Detect which cell encompasses the target text, then output its [X, Y] center coordinate. 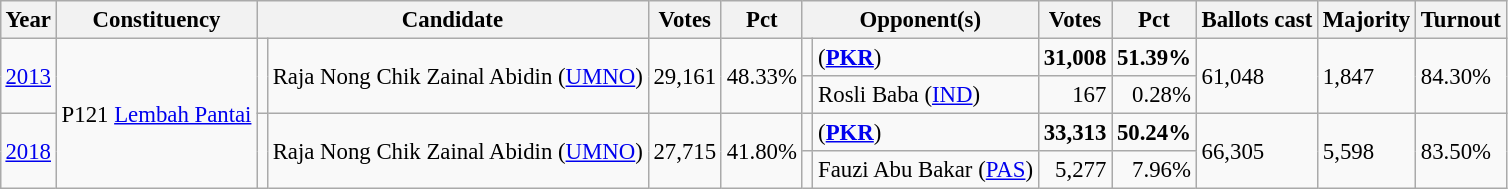
33,313 [1074, 133]
2018 [28, 152]
66,305 [1256, 152]
5,598 [1367, 152]
50.24% [1154, 133]
7.96% [1154, 170]
31,008 [1074, 57]
61,048 [1256, 76]
Year [28, 20]
41.80% [762, 152]
0.28% [1154, 95]
5,277 [1074, 170]
48.33% [762, 76]
Fauzi Abu Bakar (PAS) [926, 170]
83.50% [1460, 152]
Turnout [1460, 20]
Ballots cast [1256, 20]
51.39% [1154, 57]
29,161 [684, 76]
27,715 [684, 152]
167 [1074, 95]
Majority [1367, 20]
2013 [28, 76]
P121 Lembah Pantai [156, 113]
1,847 [1367, 76]
Opponent(s) [920, 20]
Constituency [156, 20]
84.30% [1460, 76]
Candidate [452, 20]
Rosli Baba (IND) [926, 95]
